Return (X, Y) of the center of cell containing provided text 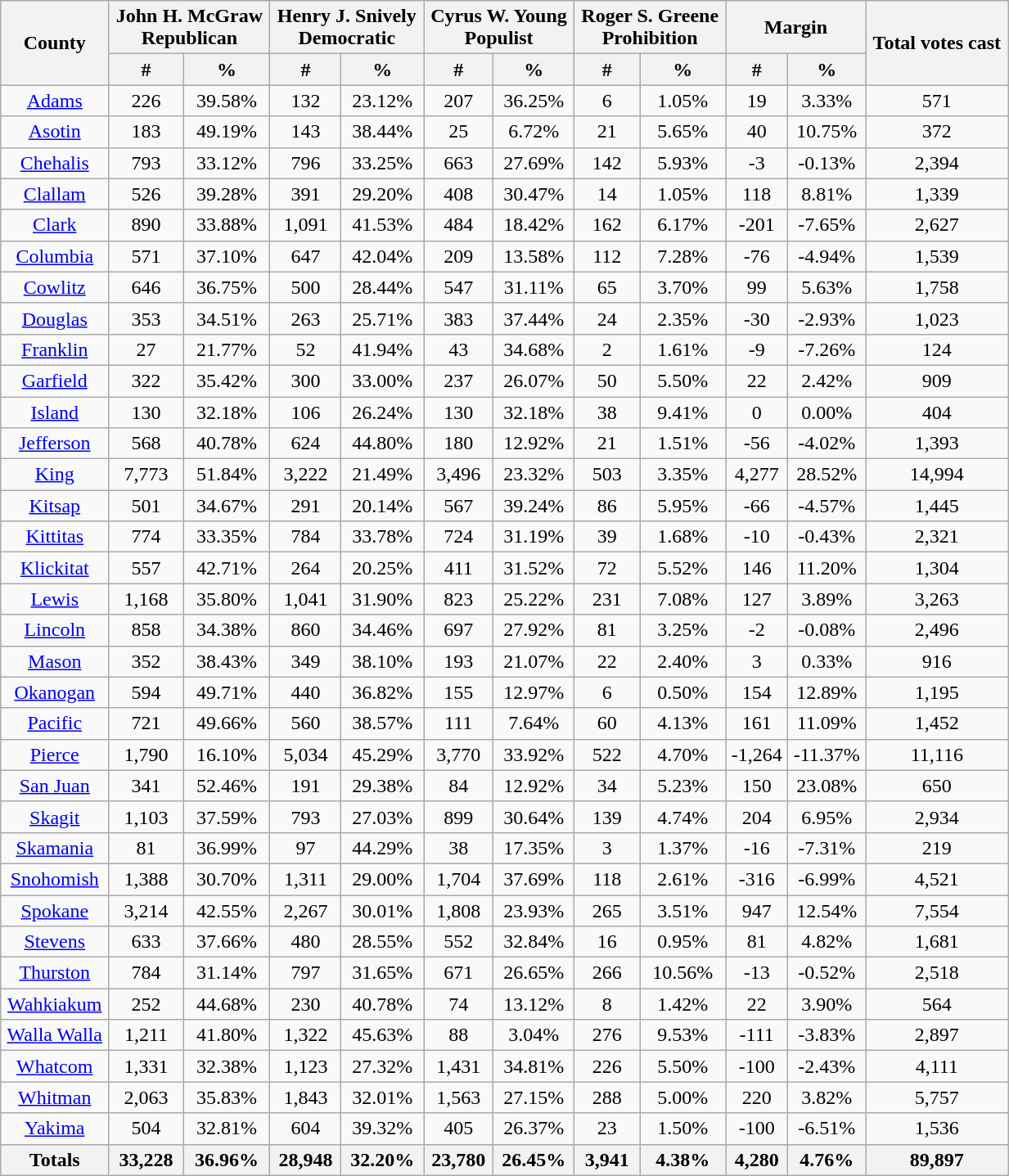
1,452 (937, 723)
-9 (757, 349)
35.80% (227, 599)
26.37% (534, 1129)
44.80% (383, 444)
-316 (757, 879)
440 (306, 692)
25 (458, 132)
Cyrus W. YoungPopulist (499, 28)
23 (607, 1129)
33.78% (383, 537)
42.71% (227, 568)
23.93% (534, 911)
4.74% (682, 817)
4.13% (682, 723)
557 (146, 568)
3.33% (827, 101)
41.53% (383, 225)
9.53% (682, 1035)
4.82% (827, 942)
Clark (55, 225)
127 (757, 599)
252 (146, 1004)
3,214 (146, 911)
Wahkiakum (55, 1004)
3.70% (682, 287)
2,518 (937, 973)
52.46% (227, 786)
1,681 (937, 942)
3,263 (937, 599)
28.52% (827, 475)
501 (146, 506)
231 (607, 599)
560 (306, 723)
45.63% (383, 1035)
Kitsap (55, 506)
204 (757, 817)
139 (607, 817)
52 (306, 349)
18.42% (534, 225)
John H. McGrawRepublican (190, 28)
2.35% (682, 318)
2,321 (937, 537)
41.94% (383, 349)
0.50% (682, 692)
671 (458, 973)
2.40% (682, 661)
504 (146, 1129)
353 (146, 318)
Henry J. SnivelyDemocratic (347, 28)
31.65% (383, 973)
32.20% (383, 1160)
132 (306, 101)
39.58% (227, 101)
37.69% (534, 879)
-7.65% (827, 225)
372 (937, 132)
7.08% (682, 599)
Roger S. GreeneProhibition (650, 28)
-201 (757, 225)
183 (146, 132)
3,770 (458, 755)
265 (607, 911)
34.46% (383, 630)
99 (757, 287)
38.43% (227, 661)
34.38% (227, 630)
Asotin (55, 132)
26.45% (534, 1160)
2,394 (937, 163)
383 (458, 318)
-7.26% (827, 349)
1,103 (146, 817)
567 (458, 506)
-66 (757, 506)
20.14% (383, 506)
Walla Walla (55, 1035)
112 (607, 256)
36.25% (534, 101)
2 (607, 349)
33.25% (383, 163)
72 (607, 568)
County (55, 43)
Island (55, 412)
33.92% (534, 755)
503 (607, 475)
263 (306, 318)
264 (306, 568)
154 (757, 692)
5.65% (682, 132)
Douglas (55, 318)
Klickitat (55, 568)
23.12% (383, 101)
1,041 (306, 599)
39.24% (534, 506)
774 (146, 537)
0.95% (682, 942)
Adams (55, 101)
209 (458, 256)
552 (458, 942)
2,267 (306, 911)
146 (757, 568)
5.23% (682, 786)
14,994 (937, 475)
Pierce (55, 755)
2,934 (937, 817)
3.51% (682, 911)
Clallam (55, 194)
-7.31% (827, 848)
288 (607, 1097)
341 (146, 786)
-2.93% (827, 318)
1.37% (682, 848)
860 (306, 630)
35.83% (227, 1097)
11.09% (827, 723)
49.19% (227, 132)
0.00% (827, 412)
2,627 (937, 225)
29.20% (383, 194)
142 (607, 163)
38.57% (383, 723)
Cowlitz (55, 287)
Franklin (55, 349)
106 (306, 412)
Lincoln (55, 630)
33.88% (227, 225)
500 (306, 287)
28.44% (383, 287)
38.44% (383, 132)
12.54% (827, 911)
27 (146, 349)
1.42% (682, 1004)
4,280 (757, 1160)
34.51% (227, 318)
2,496 (937, 630)
899 (458, 817)
604 (306, 1129)
36.99% (227, 848)
947 (757, 911)
1,536 (937, 1129)
193 (458, 661)
646 (146, 287)
49.71% (227, 692)
31.14% (227, 973)
1,808 (458, 911)
-13 (757, 973)
1,322 (306, 1035)
Skamania (55, 848)
162 (607, 225)
5.63% (827, 287)
6.95% (827, 817)
1.61% (682, 349)
23.08% (827, 786)
526 (146, 194)
-6.51% (827, 1129)
858 (146, 630)
408 (458, 194)
9.41% (682, 412)
33.00% (383, 381)
16 (607, 942)
-2 (757, 630)
6.72% (534, 132)
220 (757, 1097)
27.15% (534, 1097)
Totals (55, 1160)
33,228 (146, 1160)
266 (607, 973)
36.75% (227, 287)
31.52% (534, 568)
12.97% (534, 692)
34 (607, 786)
14 (607, 194)
39.28% (227, 194)
44.29% (383, 848)
143 (306, 132)
1,445 (937, 506)
88 (458, 1035)
37.10% (227, 256)
19 (757, 101)
21.07% (534, 661)
-3 (757, 163)
Mason (55, 661)
25.71% (383, 318)
31.90% (383, 599)
21.49% (383, 475)
-16 (757, 848)
1,331 (146, 1066)
40 (757, 132)
564 (937, 1004)
65 (607, 287)
Columbia (55, 256)
1,123 (306, 1066)
51.84% (227, 475)
28,948 (306, 1160)
13.58% (534, 256)
405 (458, 1129)
2,063 (146, 1097)
207 (458, 101)
0 (757, 412)
161 (757, 723)
522 (607, 755)
411 (458, 568)
7.64% (534, 723)
27.03% (383, 817)
1,195 (937, 692)
111 (458, 723)
Pacific (55, 723)
1,539 (937, 256)
124 (937, 349)
16.10% (227, 755)
352 (146, 661)
7.28% (682, 256)
-6.99% (827, 879)
21.77% (227, 349)
-4.94% (827, 256)
37.66% (227, 942)
7,554 (937, 911)
-30 (757, 318)
3,222 (306, 475)
349 (306, 661)
1,211 (146, 1035)
20.25% (383, 568)
650 (937, 786)
43 (458, 349)
5,757 (937, 1097)
230 (306, 1004)
31.19% (534, 537)
909 (937, 381)
45.29% (383, 755)
4,521 (937, 879)
2.61% (682, 879)
30.01% (383, 911)
36.82% (383, 692)
2,897 (937, 1035)
26.65% (534, 973)
916 (937, 661)
31.11% (534, 287)
28.55% (383, 942)
-1,264 (757, 755)
594 (146, 692)
-0.43% (827, 537)
10.75% (827, 132)
35.42% (227, 381)
5.93% (682, 163)
23.32% (534, 475)
San Juan (55, 786)
663 (458, 163)
4.38% (682, 1160)
1,393 (937, 444)
3,496 (458, 475)
3.35% (682, 475)
276 (607, 1035)
-56 (757, 444)
1,758 (937, 287)
41.80% (227, 1035)
624 (306, 444)
1,563 (458, 1097)
38.10% (383, 661)
97 (306, 848)
-0.13% (827, 163)
150 (757, 786)
300 (306, 381)
647 (306, 256)
191 (306, 786)
3.04% (534, 1035)
11,116 (937, 755)
4.76% (827, 1160)
8.81% (827, 194)
1,023 (937, 318)
23,780 (458, 1160)
44.68% (227, 1004)
32.01% (383, 1097)
Total votes cast (937, 43)
1,388 (146, 879)
-3.83% (827, 1035)
30.47% (534, 194)
34.81% (534, 1066)
26.07% (534, 381)
49.66% (227, 723)
Whitman (55, 1097)
27.92% (534, 630)
2.42% (827, 381)
1,704 (458, 879)
155 (458, 692)
89,897 (937, 1160)
5,034 (306, 755)
13.12% (534, 1004)
27.69% (534, 163)
237 (458, 381)
74 (458, 1004)
4,111 (937, 1066)
8 (607, 1004)
484 (458, 225)
Snohomish (55, 879)
547 (458, 287)
30.70% (227, 879)
404 (937, 412)
86 (607, 506)
36.96% (227, 1160)
-0.52% (827, 973)
Yakima (55, 1129)
37.59% (227, 817)
25.22% (534, 599)
33.12% (227, 163)
39.32% (383, 1129)
Chehalis (55, 163)
60 (607, 723)
4.70% (682, 755)
-11.37% (827, 755)
Stevens (55, 942)
-0.08% (827, 630)
50 (607, 381)
Jefferson (55, 444)
1,843 (306, 1097)
Whatcom (55, 1066)
633 (146, 942)
1,304 (937, 568)
29.00% (383, 879)
480 (306, 942)
10.56% (682, 973)
797 (306, 973)
568 (146, 444)
1.50% (682, 1129)
322 (146, 381)
5.00% (682, 1097)
3.82% (827, 1097)
721 (146, 723)
42.04% (383, 256)
3.89% (827, 599)
7,773 (146, 475)
1,790 (146, 755)
29.38% (383, 786)
39 (607, 537)
17.35% (534, 848)
823 (458, 599)
890 (146, 225)
Lewis (55, 599)
Margin (795, 28)
391 (306, 194)
37.44% (534, 318)
6.17% (682, 225)
697 (458, 630)
Garfield (55, 381)
180 (458, 444)
291 (306, 506)
Spokane (55, 911)
30.64% (534, 817)
32.81% (227, 1129)
King (55, 475)
-111 (757, 1035)
3.90% (827, 1004)
42.55% (227, 911)
Okanogan (55, 692)
1,168 (146, 599)
34.68% (534, 349)
724 (458, 537)
34.67% (227, 506)
32.38% (227, 1066)
24 (607, 318)
Thurston (55, 973)
4,277 (757, 475)
-10 (757, 537)
-2.43% (827, 1066)
1,311 (306, 879)
11.20% (827, 568)
12.89% (827, 692)
1,339 (937, 194)
-4.02% (827, 444)
796 (306, 163)
-76 (757, 256)
5.52% (682, 568)
1.68% (682, 537)
1.51% (682, 444)
3,941 (607, 1160)
3.25% (682, 630)
Skagit (55, 817)
219 (937, 848)
33.35% (227, 537)
0.33% (827, 661)
-4.57% (827, 506)
27.32% (383, 1066)
84 (458, 786)
Kittitas (55, 537)
26.24% (383, 412)
1,431 (458, 1066)
32.84% (534, 942)
5.95% (682, 506)
1,091 (306, 225)
